Detect which cell encompasses the target text, then output its [x, y] center coordinate. 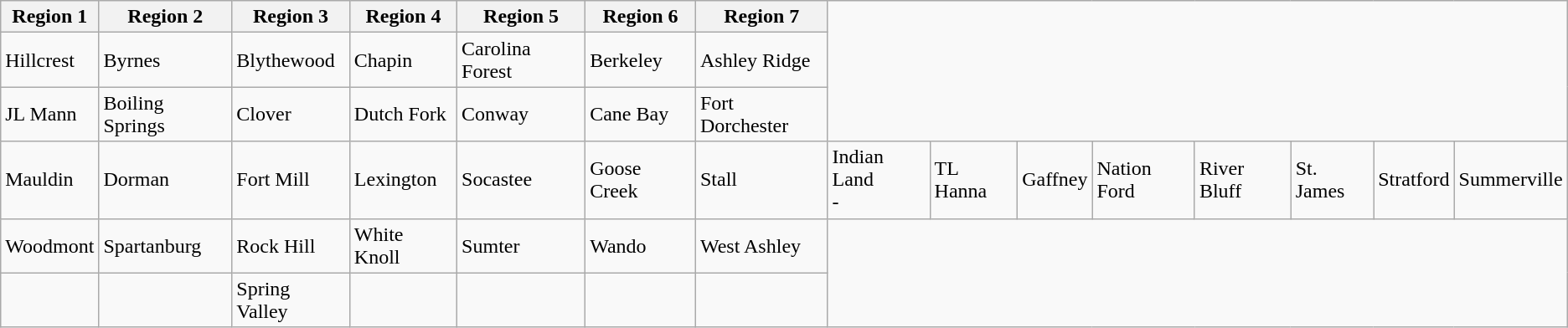
JL Mann [50, 114]
Sumter [521, 246]
Goose Creek [641, 180]
Blythewood [291, 60]
Conway [521, 114]
Chapin [403, 60]
Clover [291, 114]
Boiling Springs [166, 114]
Nation Ford [1143, 180]
Dutch Fork [403, 114]
Gaffney [1055, 180]
Summerville [1511, 180]
Region 2 [166, 17]
White Knoll [403, 246]
Rock Hill [291, 246]
Fort Mill [291, 180]
Mauldin [50, 180]
Socastee [521, 180]
Byrnes [166, 60]
Dorman [166, 180]
Cane Bay [641, 114]
TL Hanna [973, 180]
Region 6 [641, 17]
Fort Dorchester [761, 114]
Spartanburg [166, 246]
Region 7 [761, 17]
Spring Valley [291, 300]
Region 4 [403, 17]
St. James [1332, 180]
Carolina Forest [521, 60]
Region 3 [291, 17]
Hillcrest [50, 60]
Lexington [403, 180]
Ashley Ridge [761, 60]
Region 5 [521, 17]
Wando [641, 246]
Woodmont [50, 246]
Stratford [1414, 180]
Stall [761, 180]
River Bluff [1243, 180]
West Ashley [761, 246]
Region 1 [50, 17]
Berkeley [641, 60]
Indian Land- [879, 180]
